Output the (x, y) coordinate of the center of the cell containing the given text.  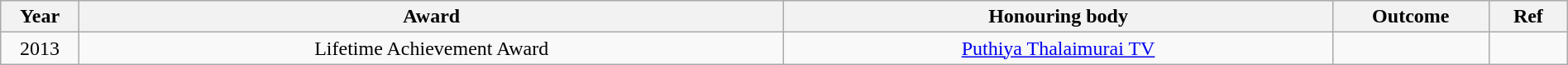
Award (432, 17)
Lifetime Achievement Award (432, 48)
Honouring body (1059, 17)
Year (40, 17)
2013 (40, 48)
Puthiya Thalaimurai TV (1059, 48)
Ref (1528, 17)
Outcome (1411, 17)
